Pinpoint the cell where the given text exists, returning its [x, y] midpoint coordinate. 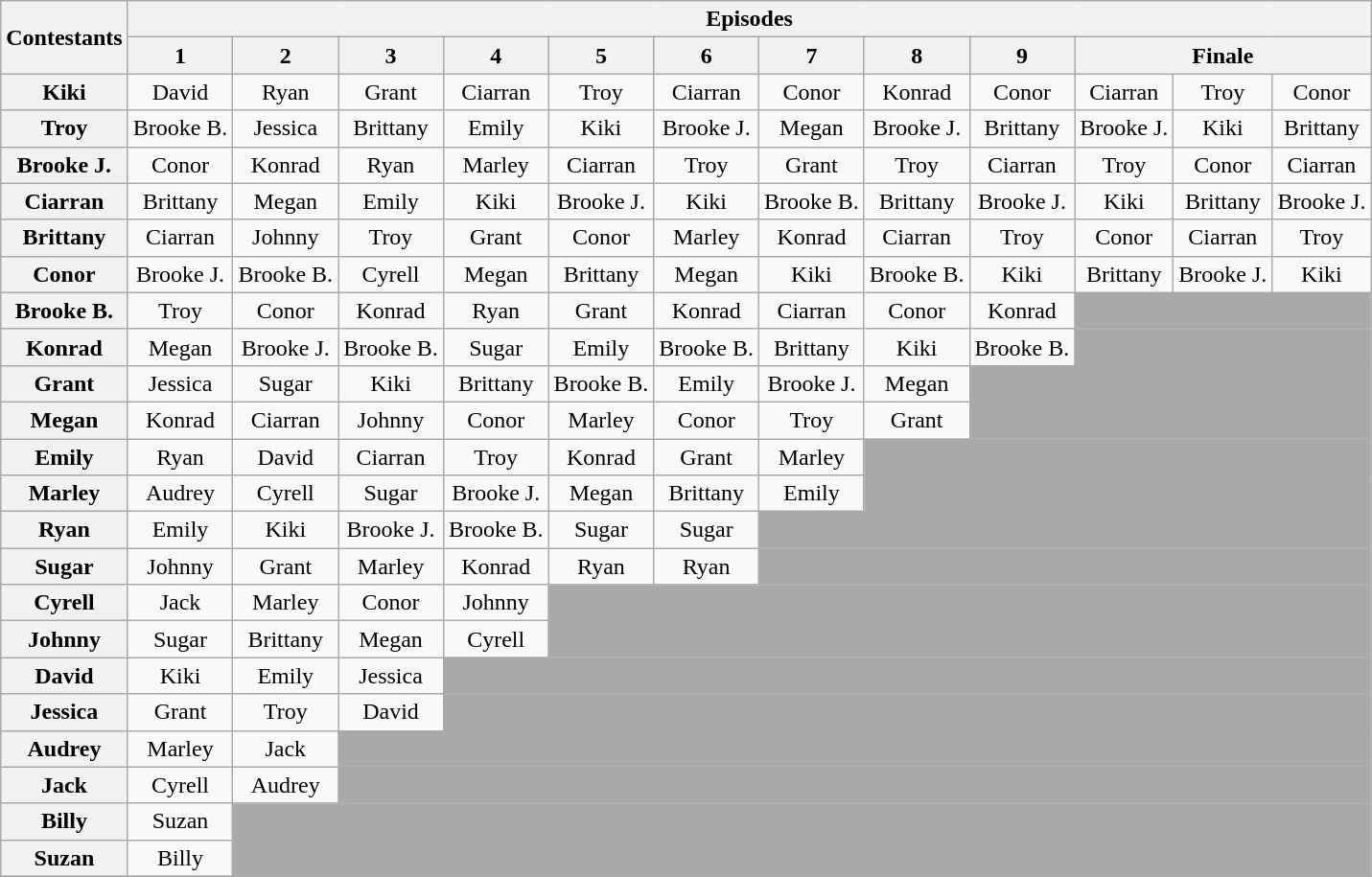
Finale [1223, 56]
3 [391, 56]
9 [1022, 56]
5 [601, 56]
Episodes [750, 19]
1 [180, 56]
Contestants [64, 37]
2 [286, 56]
7 [812, 56]
8 [917, 56]
4 [496, 56]
6 [707, 56]
